Capture the cell that displays the provided text and extract its (x, y) central coordinate. 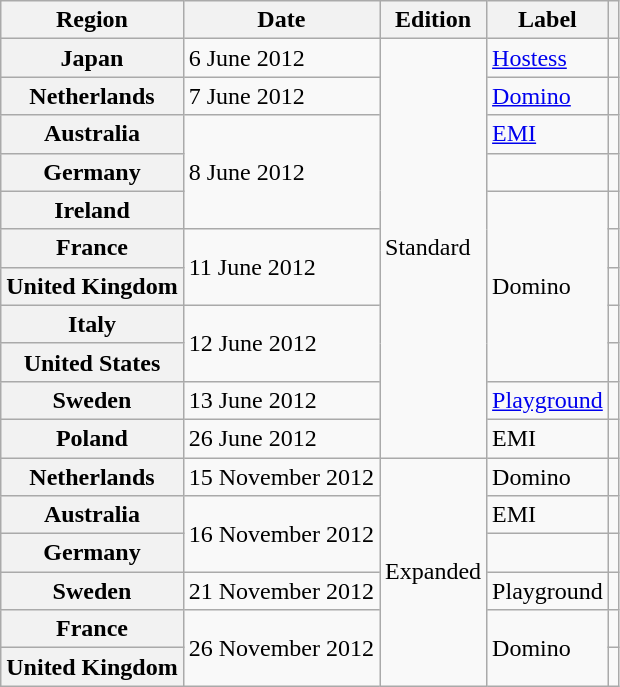
Date (281, 20)
7 June 2012 (281, 96)
Hostess (548, 58)
11 June 2012 (281, 267)
Japan (92, 58)
13 June 2012 (281, 400)
6 June 2012 (281, 58)
21 November 2012 (281, 591)
Ireland (92, 210)
Edition (434, 20)
United States (92, 362)
16 November 2012 (281, 534)
Label (548, 20)
15 November 2012 (281, 477)
8 June 2012 (281, 172)
12 June 2012 (281, 343)
Italy (92, 324)
Region (92, 20)
26 November 2012 (281, 648)
Expanded (434, 572)
Standard (434, 248)
26 June 2012 (281, 438)
Poland (92, 438)
